For the text-containing cell, return its midpoint in [X, Y] coordinate format. 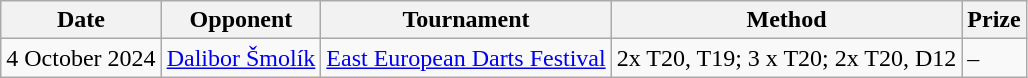
Dalibor Šmolík [241, 58]
4 October 2024 [81, 58]
Opponent [241, 20]
Date [81, 20]
Method [786, 20]
East European Darts Festival [466, 58]
Tournament [466, 20]
– [994, 58]
2x T20, T19; 3 x T20; 2x T20, D12 [786, 58]
Prize [994, 20]
